Locate the cell with the specified text and output its [x, y] center coordinate. 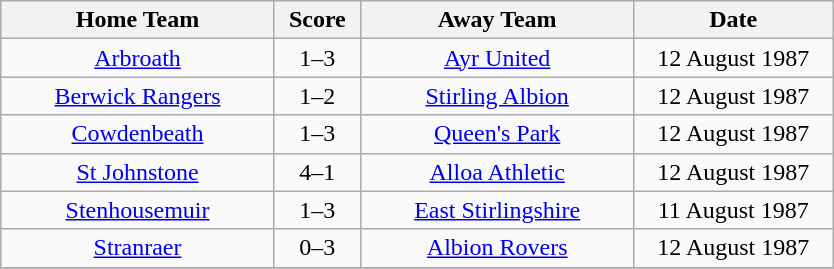
Date [734, 20]
11 August 1987 [734, 210]
Away Team [497, 20]
1–2 [317, 96]
Queen's Park [497, 134]
East Stirlingshire [497, 210]
Stenhousemuir [138, 210]
0–3 [317, 248]
Score [317, 20]
Stirling Albion [497, 96]
Cowdenbeath [138, 134]
St Johnstone [138, 172]
Home Team [138, 20]
Stranraer [138, 248]
Alloa Athletic [497, 172]
Ayr United [497, 58]
Albion Rovers [497, 248]
Berwick Rangers [138, 96]
4–1 [317, 172]
Arbroath [138, 58]
